From the cell containing the given text, extract its center point as [x, y] coordinate. 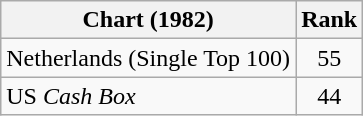
US Cash Box [148, 96]
55 [330, 58]
44 [330, 96]
Chart (1982) [148, 20]
Netherlands (Single Top 100) [148, 58]
Rank [330, 20]
